Capture the cell that displays the provided text and extract its (x, y) central coordinate. 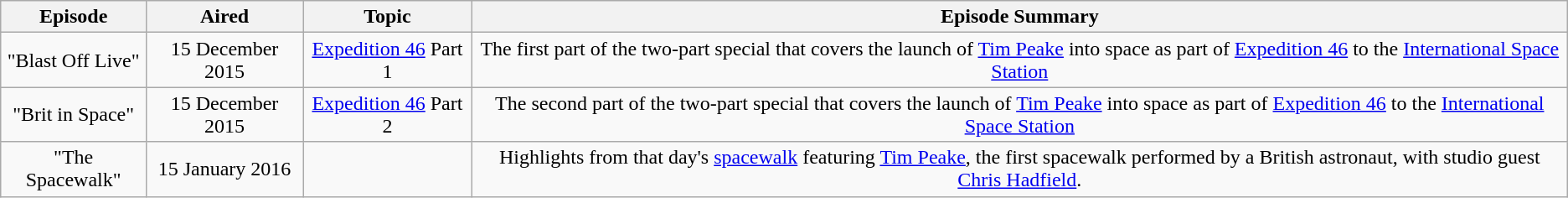
The first part of the two-part special that covers the launch of Tim Peake into space as part of Expedition 46 to the International Space Station (1019, 60)
Aired (224, 17)
"Brit in Space" (74, 114)
15 January 2016 (224, 169)
Expedition 46 Part 1 (388, 60)
"Blast Off Live" (74, 60)
The second part of the two-part special that covers the launch of Tim Peake into space as part of Expedition 46 to the International Space Station (1019, 114)
Episode Summary (1019, 17)
Highlights from that day's spacewalk featuring Tim Peake, the first spacewalk performed by a British astronaut, with studio guest Chris Hadfield. (1019, 169)
Episode (74, 17)
Topic (388, 17)
Expedition 46 Part 2 (388, 114)
"The Spacewalk" (74, 169)
